Identify which cell holds the provided text, then report its [X, Y] central coordinate. 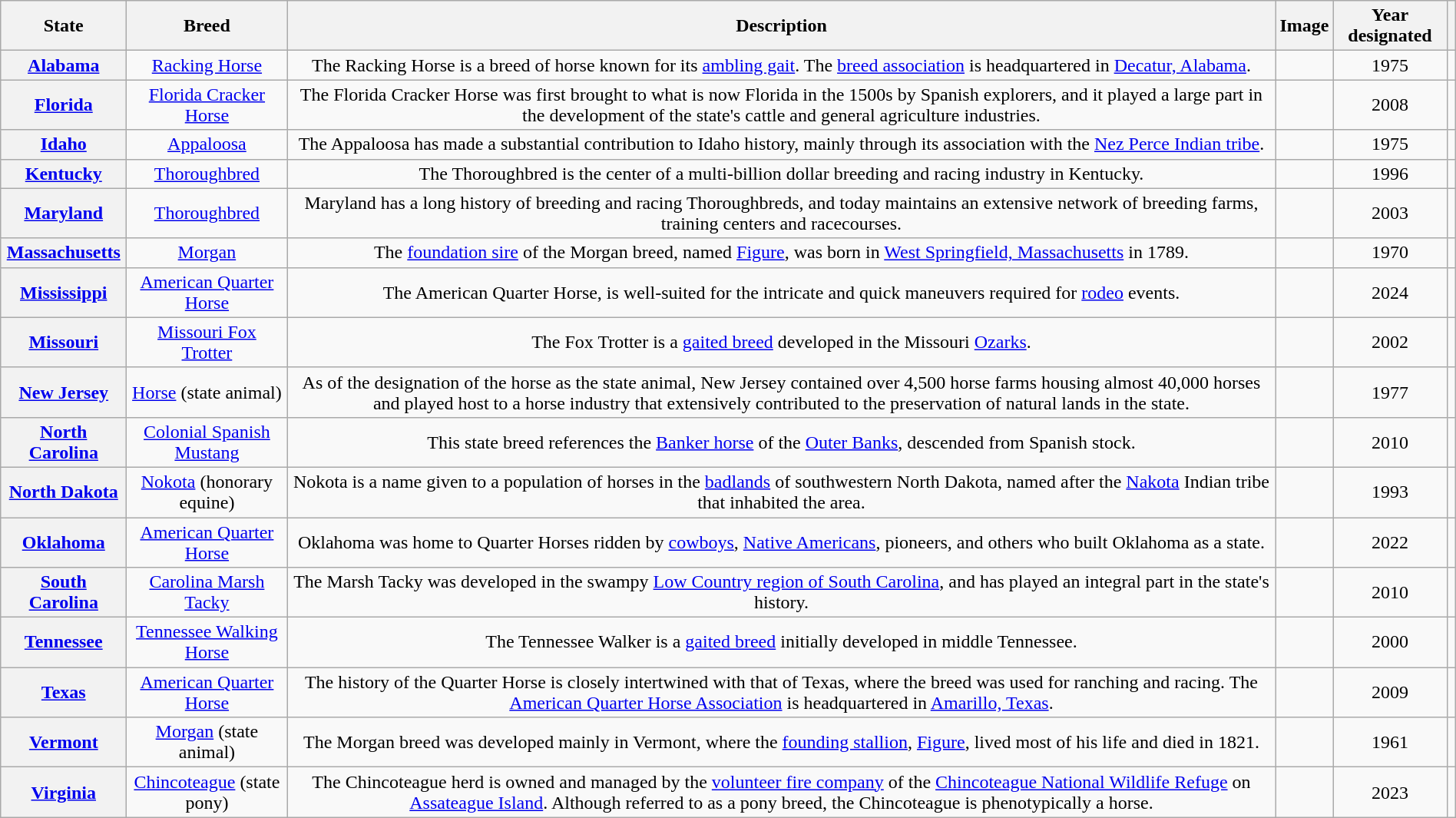
1961 [1390, 742]
Missouri Fox Trotter [207, 343]
The Tennessee Walker is a gaited breed initially developed in middle Tennessee. [782, 642]
Description [782, 26]
Carolina Marsh Tacky [207, 593]
1993 [1390, 492]
Tennessee [64, 642]
Texas [64, 693]
Horse (state animal) [207, 392]
Colonial Spanish Mustang [207, 442]
1977 [1390, 392]
Missouri [64, 343]
Florida [64, 104]
The Racking Horse is a breed of horse known for its ambling gait. The breed association is headquartered in Decatur, Alabama. [782, 65]
Oklahoma [64, 542]
2002 [1390, 343]
2008 [1390, 104]
Idaho [64, 144]
2023 [1390, 793]
2003 [1390, 214]
Image [1304, 26]
Year designated [1390, 26]
Morgan [207, 253]
Oklahoma was home to Quarter Horses ridden by cowboys, Native Americans, pioneers, and others who built Oklahoma as a state. [782, 542]
Vermont [64, 742]
The Fox Trotter is a gaited breed developed in the Missouri Ozarks. [782, 343]
The Morgan breed was developed mainly in Vermont, where the founding stallion, Figure, lived most of his life and died in 1821. [782, 742]
The foundation sire of the Morgan breed, named Figure, was born in West Springfield, Massachusetts in 1789. [782, 253]
Nokota (honorary equine) [207, 492]
Mississippi [64, 292]
Racking Horse [207, 65]
State [64, 26]
Tennessee Walking Horse [207, 642]
The Marsh Tacky was developed in the swampy Low Country region of South Carolina, and has played an integral part in the state's history. [782, 593]
Maryland [64, 214]
1970 [1390, 253]
South Carolina [64, 593]
Appaloosa [207, 144]
Massachusetts [64, 253]
North Dakota [64, 492]
The Thoroughbred is the center of a multi-billion dollar breeding and racing industry in Kentucky. [782, 174]
Virginia [64, 793]
Alabama [64, 65]
The Appaloosa has made a substantial contribution to Idaho history, mainly through its association with the Nez Perce Indian tribe. [782, 144]
Florida Cracker Horse [207, 104]
1996 [1390, 174]
Kentucky [64, 174]
2024 [1390, 292]
New Jersey [64, 392]
Morgan (state animal) [207, 742]
North Carolina [64, 442]
Chincoteague (state pony) [207, 793]
2009 [1390, 693]
This state breed references the Banker horse of the Outer Banks, descended from Spanish stock. [782, 442]
The American Quarter Horse, is well-suited for the intricate and quick maneuvers required for rodeo events. [782, 292]
2022 [1390, 542]
2000 [1390, 642]
Breed [207, 26]
